Determine the [x, y] coordinate at the center of the cell enclosing the given text.  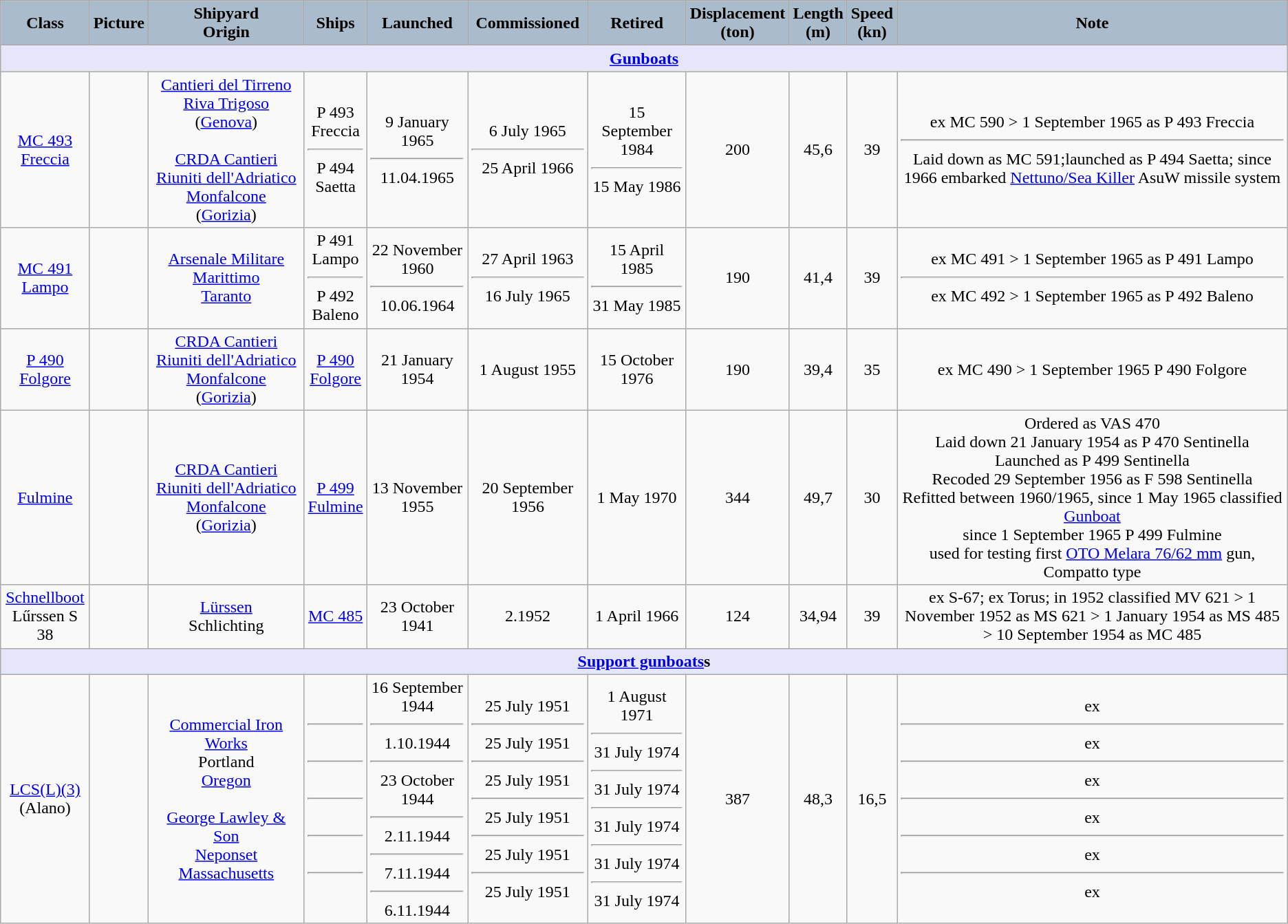
344 [738, 497]
34,94 [818, 616]
15 October 1976 [637, 369]
ex ex ex ex ex ex [1093, 799]
Picture [118, 23]
1 May 1970 [637, 497]
Commercial Iron WorksPortlandOregonGeorge Lawley & SonNeponsetMassachusetts [226, 799]
Fulmine [45, 497]
1 April 1966 [637, 616]
387 [738, 799]
Length(m) [818, 23]
49,7 [818, 497]
200 [738, 150]
6 July 196525 April 1966 [528, 150]
23 October 1941 [417, 616]
Commissioned [528, 23]
LCS(L)(3)(Alano) [45, 799]
Ships [336, 23]
LürssenSchlichting [226, 616]
45,6 [818, 150]
ex S-67; ex Torus; in 1952 classified MV 621 > 1 November 1952 as MS 621 > 1 January 1954 as MS 485 > 10 September 1954 as MC 485 [1093, 616]
Launched [417, 23]
9 January 196511.04.1965 [417, 150]
16,5 [872, 799]
20 September 1956 [528, 497]
ex MC 490 > 1 September 1965 P 490 Folgore [1093, 369]
21 January 1954 [417, 369]
MC 493Freccia [45, 150]
Class [45, 23]
MC 485 [336, 616]
15 April 198531 May 1985 [637, 278]
ShipyardOrigin [226, 23]
15 September 198415 May 1986 [637, 150]
30 [872, 497]
Displacement(ton) [738, 23]
48,3 [818, 799]
27 April 196316 July 1965 [528, 278]
Gunboats [644, 58]
35 [872, 369]
25 July 195125 July 195125 July 195125 July 195125 July 195125 July 1951 [528, 799]
2.1952 [528, 616]
Cantieri del TirrenoRiva Trigoso(Genova)CRDA Cantieri Riuniti dell'AdriaticoMonfalcone(Gorizia) [226, 150]
Arsenale Militare MarittimoTaranto [226, 278]
16 September 19441.10.194423 October 19442.11.19447.11.19446.11.1944 [417, 799]
ex MC 590 > 1 September 1965 as P 493 FrecciaLaid down as MC 591;launched as P 494 Saetta; since 1966 embarked Nettuno/Sea Killer AsuW missile system [1093, 150]
P 499Fulmine [336, 497]
P 493FrecciaP 494Saetta [336, 150]
13 November 1955 [417, 497]
Note [1093, 23]
MC 491Lampo [45, 278]
SchnellbootLűrssen S 38 [45, 616]
1 August 1955 [528, 369]
41,4 [818, 278]
Speed(kn) [872, 23]
39,4 [818, 369]
P 491LampoP 492Baleno [336, 278]
Retired [637, 23]
124 [738, 616]
Support gunboatss [644, 661]
1 August 197131 July 197431 July 197431 July 197431 July 197431 July 1974 [637, 799]
22 November 196010.06.1964 [417, 278]
ex MC 491 > 1 September 1965 as P 491 Lampoex MC 492 > 1 September 1965 as P 492 Baleno [1093, 278]
